Provide the [x, y] coordinate of the cell's center where the given text is located.  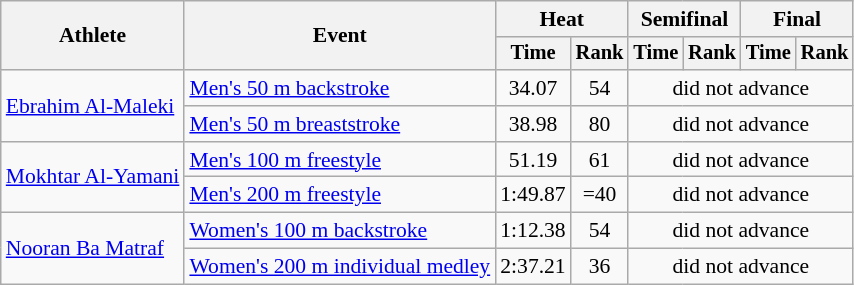
61 [600, 160]
Men's 200 m freestyle [340, 195]
Mokhtar Al-Yamani [93, 178]
Men's 100 m freestyle [340, 160]
Men's 50 m backstroke [340, 88]
Athlete [93, 36]
1:12.38 [532, 231]
2:37.21 [532, 267]
Final [797, 19]
=40 [600, 195]
Semifinal [684, 19]
Heat [562, 19]
Men's 50 m breaststroke [340, 124]
34.07 [532, 88]
36 [600, 267]
Nooran Ba Matraf [93, 248]
38.98 [532, 124]
80 [600, 124]
Ebrahim Al-Maleki [93, 106]
Event [340, 36]
1:49.87 [532, 195]
51.19 [532, 160]
Women's 200 m individual medley [340, 267]
Women's 100 m backstroke [340, 231]
